Search for the cell housing the specified text and yield its [x, y] center coordinate. 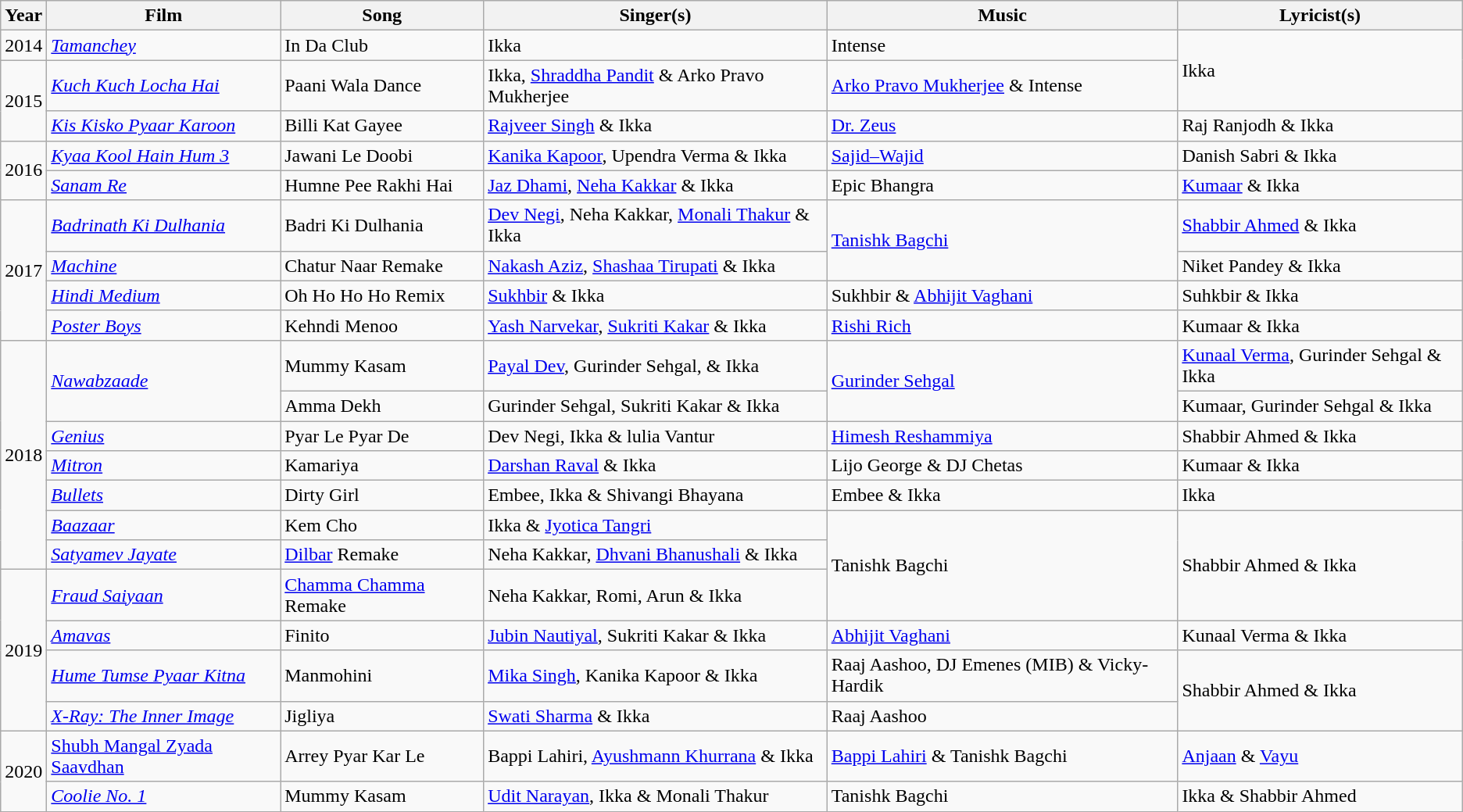
Film [164, 16]
Tamanchey [164, 45]
Dr. Zeus [1002, 126]
Bappi Lahiri, Ayushmann Khurrana & Ikka [656, 757]
Himesh Reshammiya [1002, 435]
Mitron [164, 466]
Hume Tumse Pyaar Kitna [164, 675]
Paani Wala Dance [382, 86]
Chatur Naar Remake [382, 266]
Danish Sabri & Ikka [1320, 156]
Nawabzaade [164, 380]
Jaz Dhami, Neha Kakkar & Ikka [656, 185]
Lyricist(s) [1320, 16]
Udit Narayan, Ikka & Monali Thakur [656, 796]
Yash Narvekar, Sukriti Kakar & Ikka [656, 325]
Amavas [164, 635]
Dev Negi, Neha Kakkar, Monali Thakur & Ikka [656, 225]
In Da Club [382, 45]
2019 [23, 650]
Sajid–Wajid [1002, 156]
Music [1002, 16]
Singer(s) [656, 16]
Gurinder Sehgal, Sukriti Kakar & Ikka [656, 406]
Year [23, 16]
2016 [23, 170]
Song [382, 16]
2014 [23, 45]
Arrey Pyar Kar Le [382, 757]
2015 [23, 100]
Sukhbir & Abhijit Vaghani [1002, 295]
Suhkbir & Ikka [1320, 295]
Finito [382, 635]
Embee & Ikka [1002, 495]
Abhijit Vaghani [1002, 635]
Kanika Kapoor, Upendra Verma & Ikka [656, 156]
Intense [1002, 45]
Lijo George & DJ Chetas [1002, 466]
Dilbar Remake [382, 555]
Badrinath Ki Dulhania [164, 225]
Kis Kisko Pyaar Karoon [164, 126]
Arko Pravo Mukherjee & Intense [1002, 86]
Neha Kakkar, Dhvani Bhanushali & Ikka [656, 555]
Niket Pandey & Ikka [1320, 266]
Pyar Le Pyar De [382, 435]
Hindi Medium [164, 295]
Kunaal Verma & Ikka [1320, 635]
Billi Kat Gayee [382, 126]
Kehndi Menoo [382, 325]
Kyaa Kool Hain Hum 3 [164, 156]
Amma Dekh [382, 406]
Rishi Rich [1002, 325]
Embee, Ikka & Shivangi Bhayana [656, 495]
Bappi Lahiri & Tanishk Bagchi [1002, 757]
Darshan Raval & Ikka [656, 466]
2017 [23, 270]
Kem Cho [382, 525]
Badri Ki Dulhania [382, 225]
Swati Sharma & Ikka [656, 716]
Oh Ho Ho Ho Remix [382, 295]
Kunaal Verma, Gurinder Sehgal & Ikka [1320, 366]
Satyamev Jayate [164, 555]
Raj Ranjodh & Ikka [1320, 126]
Sanam Re [164, 185]
Baazaar [164, 525]
Kumaar, Gurinder Sehgal & Ikka [1320, 406]
Dev Negi, Ikka & lulia Vantur [656, 435]
Coolie No. 1 [164, 796]
Shubh Mangal Zyada Saavdhan [164, 757]
Genius [164, 435]
2020 [23, 771]
Rajveer Singh & Ikka [656, 126]
2018 [23, 455]
Jigliya [382, 716]
Bullets [164, 495]
Sukhbir & Ikka [656, 295]
Mika Singh, Kanika Kapoor & Ikka [656, 675]
Machine [164, 266]
Ikka & Shabbir Ahmed [1320, 796]
Gurinder Sehgal [1002, 380]
Jawani Le Doobi [382, 156]
Nakash Aziz, Shashaa Tirupati & Ikka [656, 266]
Humne Pee Rakhi Hai [382, 185]
X-Ray: The Inner Image [164, 716]
Manmohini [382, 675]
Poster Boys [164, 325]
Chamma Chamma Remake [382, 596]
Raaj Aashoo, DJ Emenes (MIB) & Vicky-Hardik [1002, 675]
Dirty Girl [382, 495]
Kamariya [382, 466]
Jubin Nautiyal, Sukriti Kakar & Ikka [656, 635]
Raaj Aashoo [1002, 716]
Epic Bhangra [1002, 185]
Kuch Kuch Locha Hai [164, 86]
Payal Dev, Gurinder Sehgal, & Ikka [656, 366]
Neha Kakkar, Romi, Arun & Ikka [656, 596]
Ikka, Shraddha Pandit & Arko Pravo Mukherjee [656, 86]
Ikka & Jyotica Tangri [656, 525]
Fraud Saiyaan [164, 596]
Anjaan & Vayu [1320, 757]
